From the cell containing the given text, extract its center point as [x, y] coordinate. 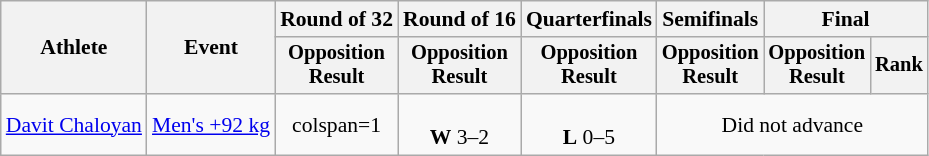
Round of 32 [336, 19]
Davit Chaloyan [74, 124]
Final [846, 19]
Semifinals [710, 19]
Rank [899, 66]
L 0–5 [589, 124]
W 3–2 [460, 124]
Quarterfinals [589, 19]
colspan=1 [336, 124]
Men's +92 kg [211, 124]
Round of 16 [460, 19]
Athlete [74, 48]
Did not advance [792, 124]
Event [211, 48]
